Locate the cell with the specified text and output its [x, y] center coordinate. 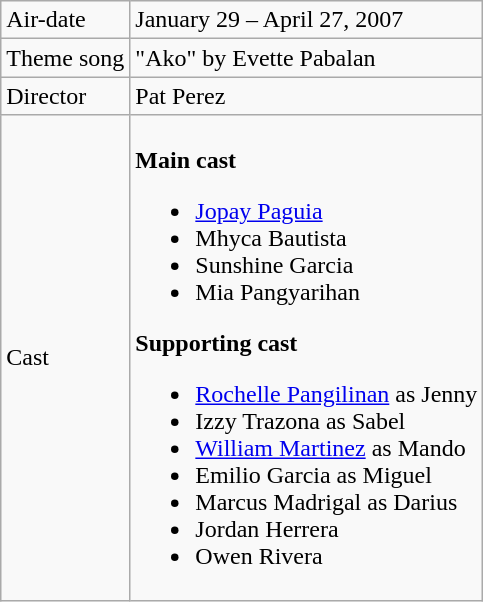
"Ako" by Evette Pabalan [306, 58]
Theme song [66, 58]
January 29 – April 27, 2007 [306, 20]
Pat Perez [306, 96]
Cast [66, 358]
Director [66, 96]
Air-date [66, 20]
